Return [X, Y] of the center of cell containing provided text 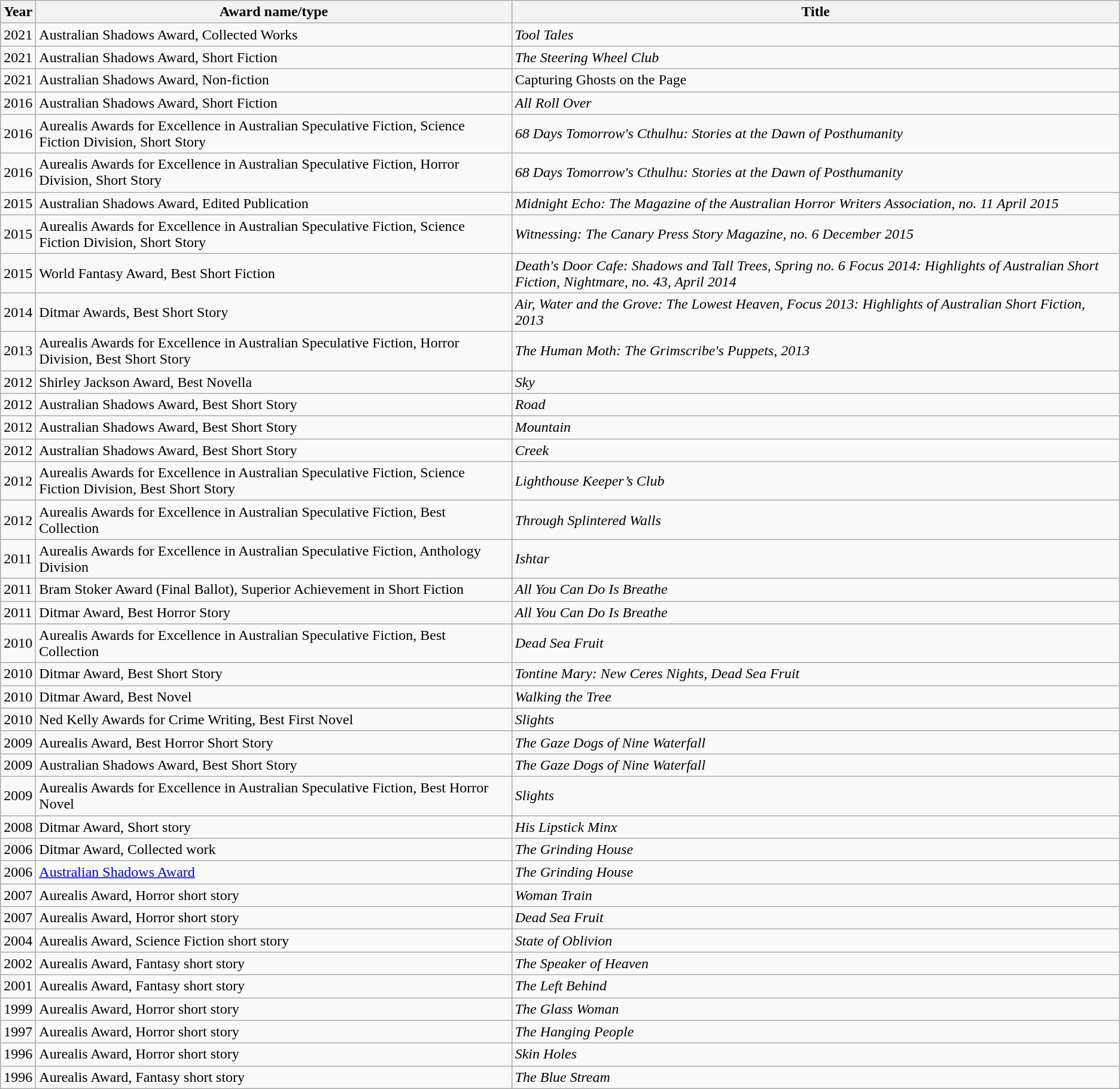
Ditmar Award, Best Short Story [274, 674]
State of Oblivion [815, 941]
Ned Kelly Awards for Crime Writing, Best First Novel [274, 719]
Ishtar [815, 559]
His Lipstick Minx [815, 827]
Title [815, 12]
1999 [18, 1009]
Shirley Jackson Award, Best Novella [274, 382]
Ditmar Award, Short story [274, 827]
The Glass Woman [815, 1009]
Aurealis Awards for Excellence in Australian Speculative Fiction, Science Fiction Division, Best Short Story [274, 481]
2001 [18, 986]
2008 [18, 827]
2013 [18, 350]
Australian Shadows Award, Collected Works [274, 35]
Sky [815, 382]
Creek [815, 450]
The Steering Wheel Club [815, 57]
Tool Tales [815, 35]
Midnight Echo: The Magazine of the Australian Horror Writers Association, no. 11 April 2015 [815, 203]
Aurealis Awards for Excellence in Australian Speculative Fiction, Best Horror Novel [274, 795]
Skin Holes [815, 1054]
Death's Door Cafe: Shadows and Tall Trees, Spring no. 6 Focus 2014: Highlights of Australian Short Fiction, Nightmare, no. 43, April 2014 [815, 273]
The Blue Stream [815, 1077]
Ditmar Award, Collected work [274, 850]
The Left Behind [815, 986]
Ditmar Award, Best Horror Story [274, 612]
Award name/type [274, 12]
2002 [18, 963]
Australian Shadows Award, Edited Publication [274, 203]
Aurealis Award, Best Horror Short Story [274, 742]
Aurealis Awards for Excellence in Australian Speculative Fiction, Horror Division, Best Short Story [274, 350]
The Speaker of Heaven [815, 963]
World Fantasy Award, Best Short Fiction [274, 273]
Aurealis Awards for Excellence in Australian Speculative Fiction, Horror Division, Short Story [274, 172]
Woman Train [815, 895]
Road [815, 405]
Tontine Mary: New Ceres Nights, Dead Sea Fruit [815, 674]
The Hanging People [815, 1032]
2004 [18, 941]
Walking the Tree [815, 697]
2014 [18, 312]
Australian Shadows Award, Non-fiction [274, 80]
1997 [18, 1032]
Air, Water and the Grove: The Lowest Heaven, Focus 2013: Highlights of Australian Short Fiction, 2013 [815, 312]
Year [18, 12]
Lighthouse Keeper’s Club [815, 481]
Capturing Ghosts on the Page [815, 80]
Aurealis Award, Science Fiction short story [274, 941]
Aurealis Awards for Excellence in Australian Speculative Fiction, Anthology Division [274, 559]
Australian Shadows Award [274, 873]
Mountain [815, 428]
Witnessing: The Canary Press Story Magazine, no. 6 December 2015 [815, 234]
Through Splintered Walls [815, 520]
Ditmar Awards, Best Short Story [274, 312]
Bram Stoker Award (Final Ballot), Superior Achievement in Short Fiction [274, 590]
Ditmar Award, Best Novel [274, 697]
All Roll Over [815, 103]
The Human Moth: The Grimscribe's Puppets, 2013 [815, 350]
